Detect which cell encompasses the target text, then output its (x, y) center coordinate. 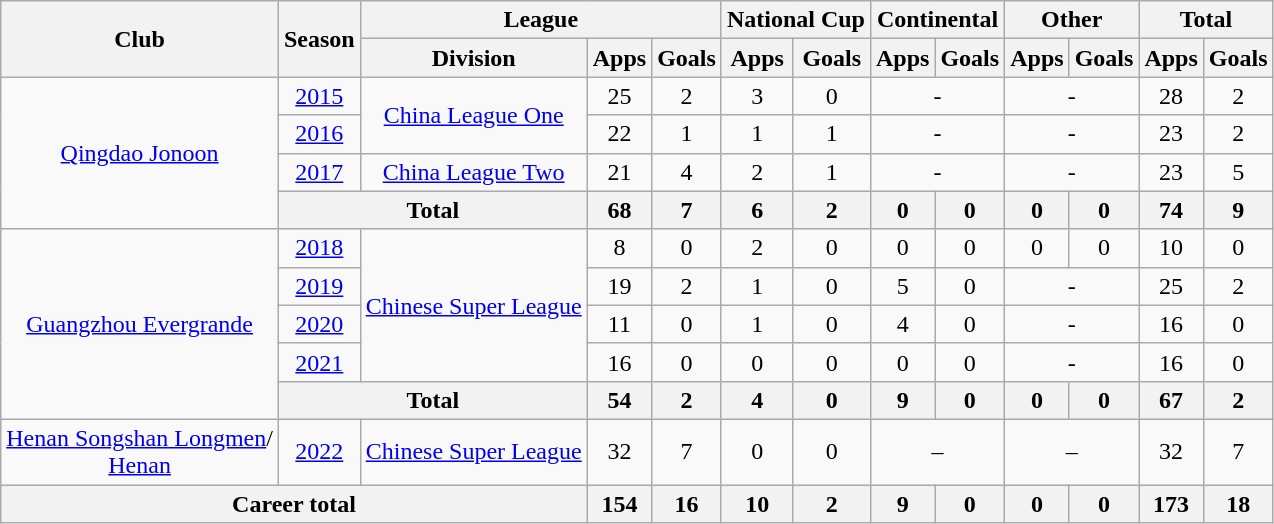
Continental (937, 20)
18 (1238, 503)
China League Two (474, 172)
6 (757, 210)
2020 (319, 324)
2016 (319, 134)
Season (319, 39)
3 (757, 96)
67 (1171, 400)
China League One (474, 115)
2018 (319, 248)
54 (619, 400)
Other (1072, 20)
2017 (319, 172)
8 (619, 248)
2021 (319, 362)
Guangzhou Evergrande (140, 324)
2015 (319, 96)
Qingdao Jonoon (140, 153)
2019 (319, 286)
68 (619, 210)
Club (140, 39)
2022 (319, 452)
11 (619, 324)
173 (1171, 503)
Henan Songshan Longmen/Henan (140, 452)
22 (619, 134)
League (540, 20)
74 (1171, 210)
National Cup (796, 20)
19 (619, 286)
Division (474, 58)
154 (619, 503)
28 (1171, 96)
Career total (294, 503)
21 (619, 172)
